Return [x, y] of the center of cell containing provided text 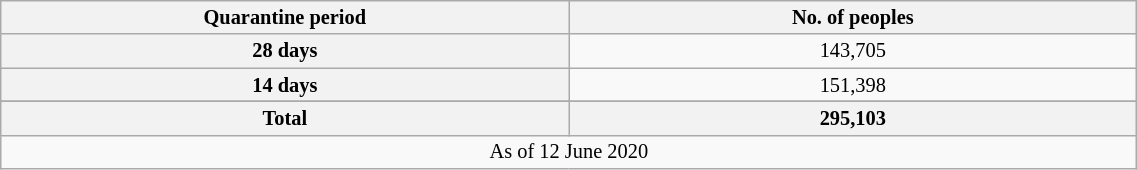
143,705 [853, 51]
No. of peoples [853, 17]
Quarantine period [285, 17]
Total [285, 118]
14 days [285, 85]
28 days [285, 51]
As of 12 June 2020 [569, 152]
151,398 [853, 85]
295,103 [853, 118]
